Scan for the cell matching the given text and deliver its [X, Y] coordinate at center. 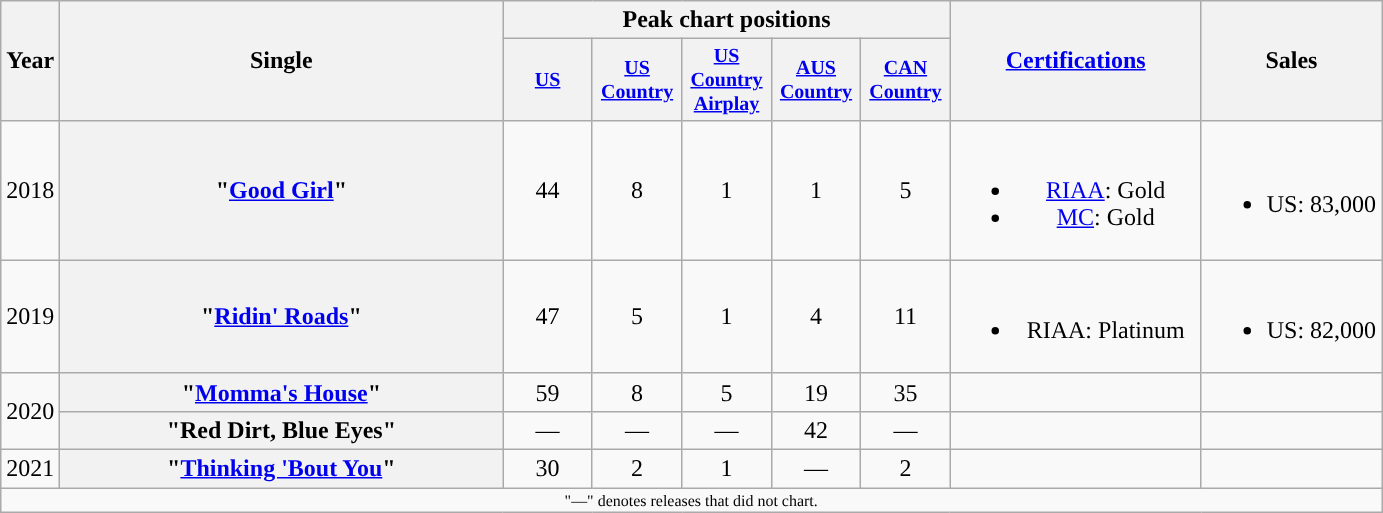
30 [548, 469]
"Good Girl" [282, 190]
Peak chart positions [726, 20]
2018 [30, 190]
RIAA: GoldMC: Gold [1076, 190]
2021 [30, 469]
42 [816, 430]
"Thinking 'Bout You" [282, 469]
US: 83,000 [1291, 190]
Year [30, 61]
2019 [30, 316]
"Momma's House" [282, 392]
US Country Airplay [726, 80]
US: 82,000 [1291, 316]
4 [816, 316]
"—" denotes releases that did not chart. [692, 500]
11 [906, 316]
2020 [30, 411]
"Ridin' Roads" [282, 316]
RIAA: Platinum [1076, 316]
AUS Country [816, 80]
CAN Country [906, 80]
44 [548, 190]
47 [548, 316]
19 [816, 392]
35 [906, 392]
59 [548, 392]
Sales [1291, 61]
Certifications [1076, 61]
US Country [636, 80]
US [548, 80]
Single [282, 61]
"Red Dirt, Blue Eyes" [282, 430]
